Return (X, Y) of the center of cell containing provided text 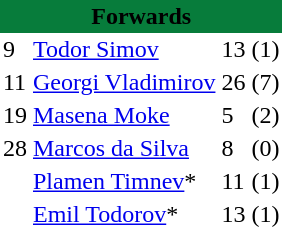
Georgi Vladimirov (124, 82)
(2) (265, 116)
13 (233, 50)
Forwards (141, 16)
Plamen Timnev* (124, 182)
8 (233, 148)
Masena Moke (124, 116)
(0) (265, 148)
19 (15, 116)
9 (15, 50)
28 (15, 148)
26 (233, 82)
Marcos da Silva (124, 148)
Todor Simov (124, 50)
5 (233, 116)
(7) (265, 82)
